Identify which cell holds the provided text, then report its [X, Y] central coordinate. 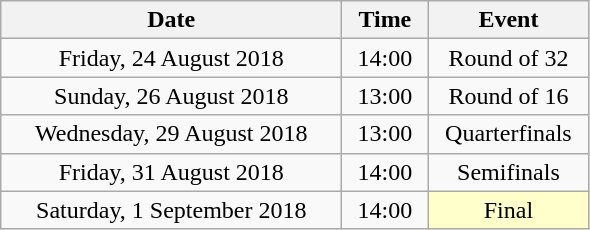
Time [385, 20]
Date [172, 20]
Semifinals [508, 172]
Wednesday, 29 August 2018 [172, 134]
Final [508, 210]
Round of 32 [508, 58]
Saturday, 1 September 2018 [172, 210]
Friday, 24 August 2018 [172, 58]
Friday, 31 August 2018 [172, 172]
Round of 16 [508, 96]
Quarterfinals [508, 134]
Event [508, 20]
Sunday, 26 August 2018 [172, 96]
